Output the (x, y) coordinate of the center of the cell containing the given text.  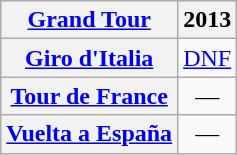
Tour de France (90, 96)
Grand Tour (90, 20)
DNF (208, 58)
Vuelta a España (90, 134)
2013 (208, 20)
Giro d'Italia (90, 58)
